Return the (X, Y) coordinate for the center point of the cell that contains the specified text.  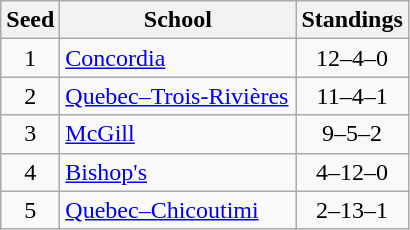
Standings (352, 20)
School (178, 20)
2 (30, 96)
Quebec–Chicoutimi (178, 210)
2–13–1 (352, 210)
Quebec–Trois-Rivières (178, 96)
McGill (178, 134)
5 (30, 210)
1 (30, 58)
Seed (30, 20)
4–12–0 (352, 172)
12–4–0 (352, 58)
3 (30, 134)
4 (30, 172)
9–5–2 (352, 134)
Bishop's (178, 172)
11–4–1 (352, 96)
Concordia (178, 58)
